Determine the (x, y) coordinate at the center of the cell enclosing the given text.  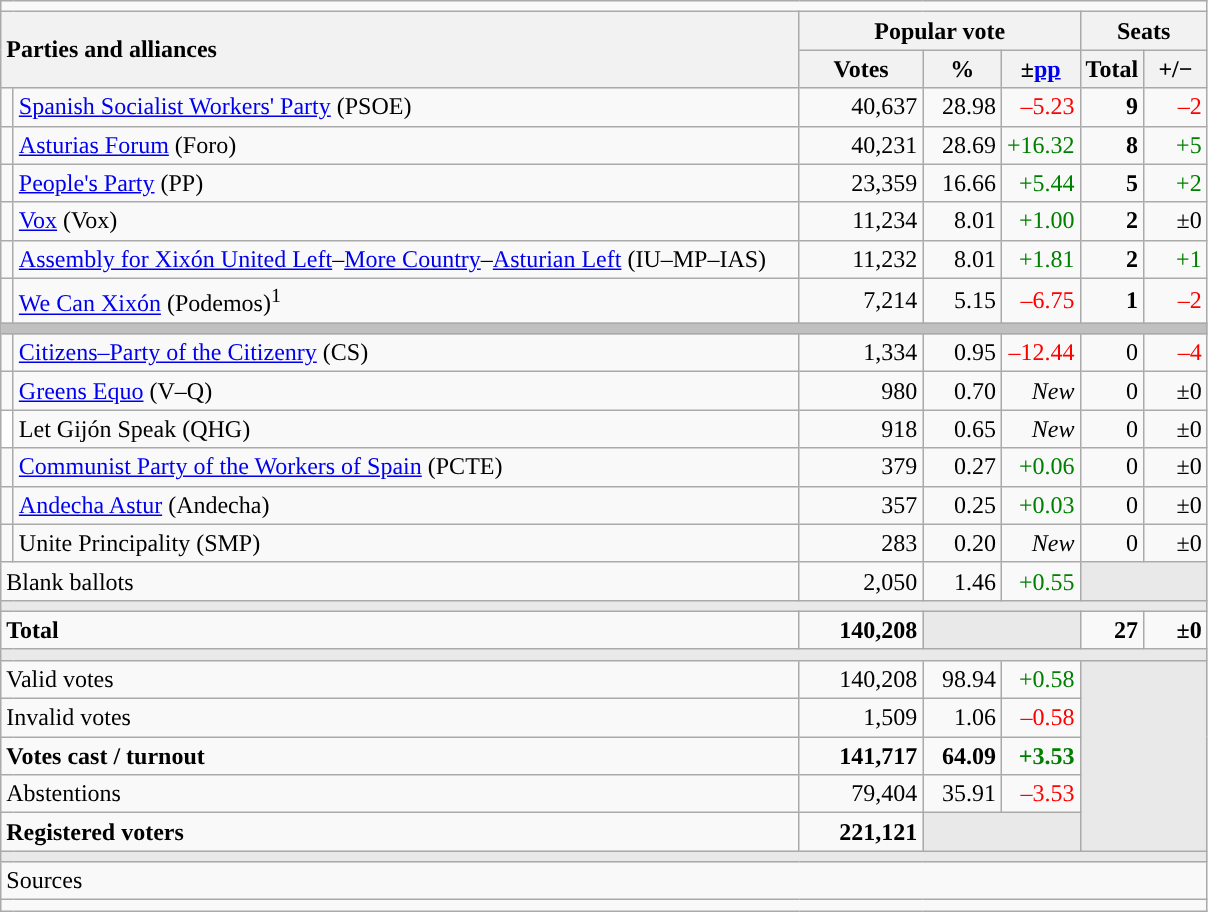
1 (1112, 300)
23,359 (861, 183)
357 (861, 505)
Sources (604, 881)
11,232 (861, 259)
+0.03 (1040, 505)
Popular vote (940, 31)
+5 (1176, 145)
0.25 (962, 505)
We Can Xixón (Podemos)1 (406, 300)
–4 (1176, 353)
+1.00 (1040, 221)
8 (1112, 145)
0.95 (962, 353)
Abstentions (400, 794)
+0.06 (1040, 467)
27 (1112, 630)
Votes cast / turnout (400, 756)
141,717 (861, 756)
7,214 (861, 300)
918 (861, 429)
% (962, 69)
2,050 (861, 581)
+3.53 (1040, 756)
+1.81 (1040, 259)
0.65 (962, 429)
1,334 (861, 353)
Parties and alliances (400, 50)
5 (1112, 183)
+5.44 (1040, 183)
9 (1112, 107)
–6.75 (1040, 300)
–5.23 (1040, 107)
Let Gijón Speak (QHG) (406, 429)
221,121 (861, 832)
28.98 (962, 107)
0.20 (962, 543)
Asturias Forum (Foro) (406, 145)
35.91 (962, 794)
Votes (861, 69)
40,231 (861, 145)
Invalid votes (400, 718)
+0.58 (1040, 679)
±pp (1040, 69)
Blank ballots (400, 581)
Greens Equo (V–Q) (406, 391)
Seats (1144, 31)
5.15 (962, 300)
283 (861, 543)
–3.53 (1040, 794)
379 (861, 467)
28.69 (962, 145)
40,637 (861, 107)
11,234 (861, 221)
16.66 (962, 183)
+16.32 (1040, 145)
79,404 (861, 794)
–12.44 (1040, 353)
+0.55 (1040, 581)
Valid votes (400, 679)
Spanish Socialist Workers' Party (PSOE) (406, 107)
0.70 (962, 391)
People's Party (PP) (406, 183)
Registered voters (400, 832)
Andecha Astur (Andecha) (406, 505)
–0.58 (1040, 718)
1,509 (861, 718)
Vox (Vox) (406, 221)
1.46 (962, 581)
Communist Party of the Workers of Spain (PCTE) (406, 467)
64.09 (962, 756)
+/− (1176, 69)
98.94 (962, 679)
0.27 (962, 467)
980 (861, 391)
+2 (1176, 183)
Citizens–Party of the Citizenry (CS) (406, 353)
Assembly for Xixón United Left–More Country–Asturian Left (IU–MP–IAS) (406, 259)
1.06 (962, 718)
+1 (1176, 259)
Unite Principality (SMP) (406, 543)
